Search for the cell housing the specified text and yield its [x, y] center coordinate. 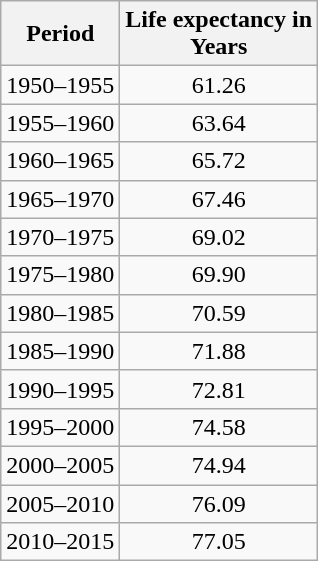
1975–1980 [60, 275]
70.59 [219, 313]
2005–2010 [60, 503]
1965–1970 [60, 199]
Period [60, 34]
1995–2000 [60, 427]
1985–1990 [60, 351]
2000–2005 [60, 465]
65.72 [219, 161]
76.09 [219, 503]
1955–1960 [60, 123]
Life expectancy inYears [219, 34]
77.05 [219, 542]
1970–1975 [60, 237]
61.26 [219, 85]
74.94 [219, 465]
1960–1965 [60, 161]
1990–1995 [60, 389]
69.02 [219, 237]
72.81 [219, 389]
1950–1955 [60, 85]
63.64 [219, 123]
71.88 [219, 351]
74.58 [219, 427]
2010–2015 [60, 542]
1980–1985 [60, 313]
69.90 [219, 275]
67.46 [219, 199]
